From the cell containing the given text, extract its center point as (X, Y) coordinate. 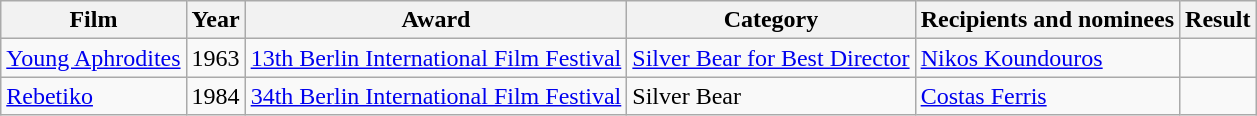
34th Berlin International Film Festival (436, 96)
13th Berlin International Film Festival (436, 58)
Film (94, 20)
1963 (216, 58)
Nikos Koundouros (1047, 58)
Award (436, 20)
Costas Ferris (1047, 96)
1984 (216, 96)
Recipients and nominees (1047, 20)
Result (1218, 20)
Silver Bear for Best Director (771, 58)
Rebetiko (94, 96)
Young Aphrodites (94, 58)
Category (771, 20)
Silver Bear (771, 96)
Year (216, 20)
